From the cell containing the given text, extract its center point as (x, y) coordinate. 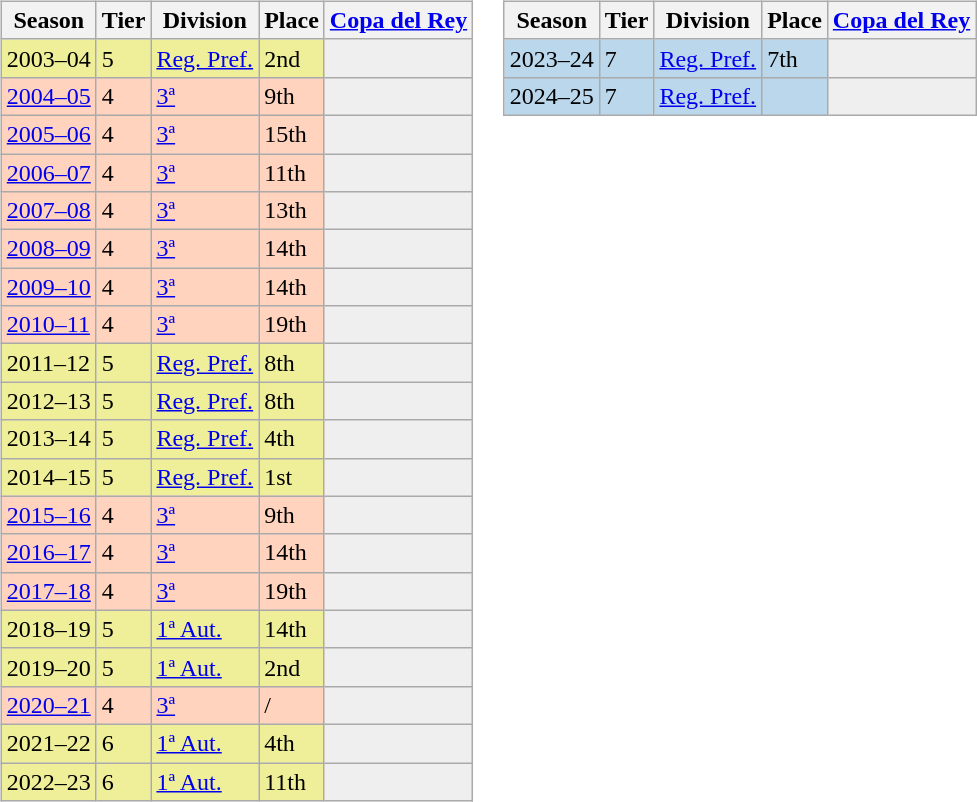
2018–19 (48, 629)
2015–16 (48, 515)
2024–25 (552, 96)
7th (795, 58)
13th (292, 211)
15th (292, 134)
2021–22 (48, 743)
2010–11 (48, 325)
/ (292, 705)
2014–15 (48, 477)
2011–12 (48, 363)
2003–04 (48, 58)
2004–05 (48, 96)
2017–18 (48, 591)
1st (292, 477)
2012–13 (48, 401)
2007–08 (48, 211)
2013–14 (48, 439)
2020–21 (48, 705)
2006–07 (48, 173)
2008–09 (48, 249)
2016–17 (48, 553)
2023–24 (552, 58)
2009–10 (48, 287)
2019–20 (48, 667)
2005–06 (48, 134)
2022–23 (48, 781)
